Identify which cell holds the provided text, then report its [x, y] central coordinate. 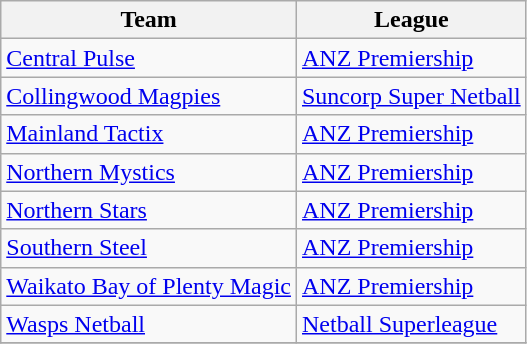
Central Pulse [149, 58]
Northern Mystics [149, 172]
Mainland Tactix [149, 134]
Netball Superleague [411, 324]
Wasps Netball [149, 324]
Southern Steel [149, 248]
Collingwood Magpies [149, 96]
Northern Stars [149, 210]
Waikato Bay of Plenty Magic [149, 286]
Suncorp Super Netball [411, 96]
League [411, 20]
Team [149, 20]
